Search for the cell housing the specified text and yield its [x, y] center coordinate. 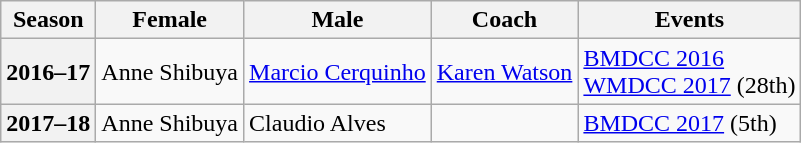
2016–17 [48, 72]
Marcio Cerquinho [338, 72]
2017–18 [48, 123]
Coach [504, 20]
Claudio Alves [338, 123]
Male [338, 20]
Female [170, 20]
Karen Watson [504, 72]
Season [48, 20]
BMDCC 2017 (5th) [690, 123]
BMDCC 2016 WMDCC 2017 (28th) [690, 72]
Events [690, 20]
